Scan for the cell matching the given text and deliver its (X, Y) coordinate at center. 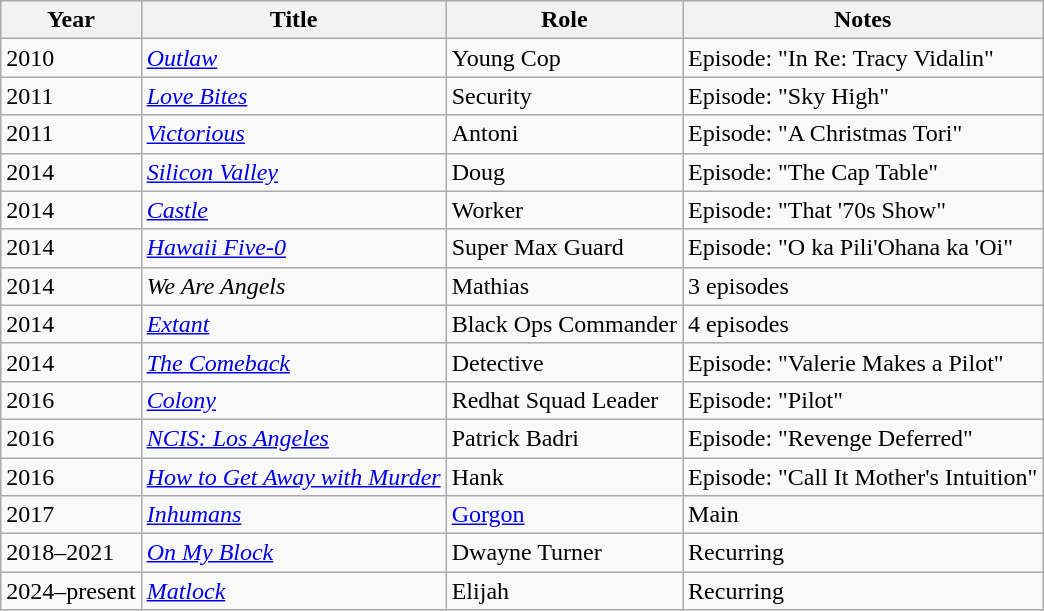
Antoni (564, 134)
Episode: "Pilot" (863, 400)
Gorgon (564, 515)
Silicon Valley (294, 172)
Hank (564, 477)
Redhat Squad Leader (564, 400)
Episode: "O ka Pili'Ohana ka 'Oi" (863, 248)
Matlock (294, 591)
Detective (564, 362)
Doug (564, 172)
Black Ops Commander (564, 324)
On My Block (294, 553)
Young Cop (564, 58)
Episode: "Call It Mother's Intuition" (863, 477)
Inhumans (294, 515)
Role (564, 20)
Hawaii Five-0 (294, 248)
Episode: "Valerie Makes a Pilot" (863, 362)
NCIS: Los Angeles (294, 438)
Episode: "In Re: Tracy Vidalin" (863, 58)
4 episodes (863, 324)
Super Max Guard (564, 248)
Episode: "Sky High" (863, 96)
2018–2021 (71, 553)
3 episodes (863, 286)
The Comeback (294, 362)
Episode: "The Cap Table" (863, 172)
Episode: "That '70s Show" (863, 210)
Year (71, 20)
Victorious (294, 134)
Outlaw (294, 58)
Extant (294, 324)
Castle (294, 210)
Title (294, 20)
Patrick Badri (564, 438)
Worker (564, 210)
Love Bites (294, 96)
Episode: "A Christmas Tori" (863, 134)
2010 (71, 58)
Elijah (564, 591)
Mathias (564, 286)
2017 (71, 515)
How to Get Away with Murder (294, 477)
Dwayne Turner (564, 553)
Security (564, 96)
Colony (294, 400)
Notes (863, 20)
2024–present (71, 591)
Main (863, 515)
We Are Angels (294, 286)
Episode: "Revenge Deferred" (863, 438)
